Identify which cell holds the provided text, then report its [X, Y] central coordinate. 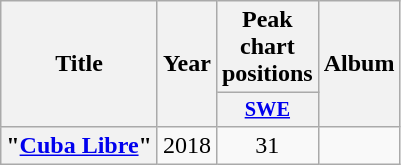
Peak chart positions [267, 47]
SWE [267, 110]
Year [186, 64]
"Cuba Libre" [80, 145]
2018 [186, 145]
Album [359, 64]
31 [267, 145]
Title [80, 64]
